Output the [X, Y] coordinate of the center of the cell containing the given text.  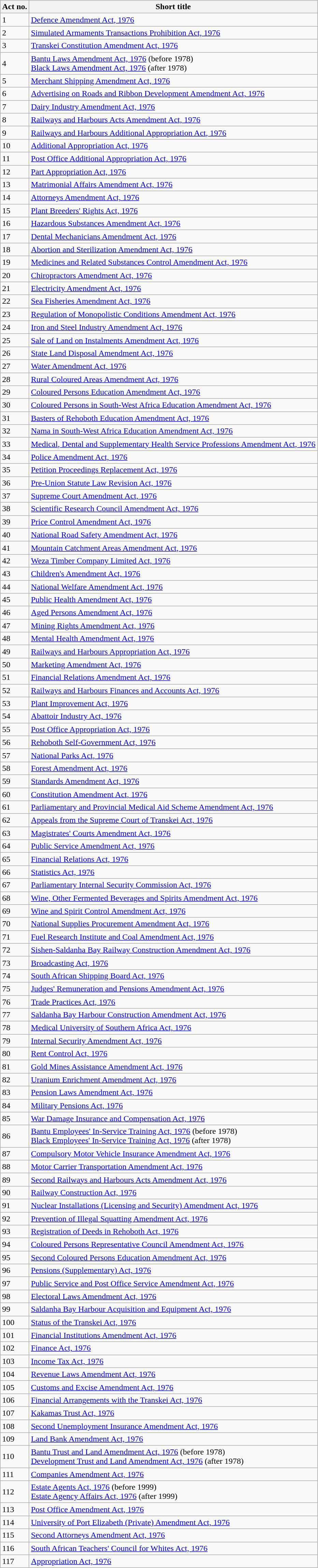
Act no. [15, 7]
76 [15, 1002]
Mental Health Amendment Act, 1976 [173, 639]
24 [15, 327]
101 [15, 1335]
92 [15, 1218]
Abattoir Industry Act, 1976 [173, 716]
Regulation of Monopolistic Conditions Amendment Act, 1976 [173, 314]
Magistrates' Courts Amendment Act, 1976 [173, 833]
23 [15, 314]
71 [15, 937]
Plant Breeders' Rights Act, 1976 [173, 211]
108 [15, 1426]
4 [15, 63]
Police Amendment Act, 1976 [173, 457]
Hazardous Substances Amendment Act, 1976 [173, 224]
60 [15, 794]
117 [15, 1561]
10 [15, 146]
National Supplies Procurement Amendment Act, 1976 [173, 924]
Parliamentary and Provincial Medical Aid Scheme Amendment Act, 1976 [173, 807]
58 [15, 768]
46 [15, 613]
Post Office Additional Appropriation Act, 1976 [173, 158]
110 [15, 1457]
19 [15, 262]
Additional Appropriation Act, 1976 [173, 146]
Financial Relations Amendment Act, 1976 [173, 678]
33 [15, 444]
78 [15, 1028]
34 [15, 457]
Companies Amendment Act, 1976 [173, 1474]
Finance Act, 1976 [173, 1348]
90 [15, 1192]
29 [15, 392]
Children's Amendment Act, 1976 [173, 574]
Plant Improvement Act, 1976 [173, 703]
Coloured Persons in South-West Africa Education Amendment Act, 1976 [173, 405]
Second Coloured Persons Education Amendment Act, 1976 [173, 1258]
Second Railways and Harbours Acts Amendment Act, 1976 [173, 1179]
Price Control Amendment Act, 1976 [173, 522]
30 [15, 405]
41 [15, 548]
Registration of Deeds in Rehoboth Act, 1976 [173, 1232]
Broadcasting Act, 1976 [173, 963]
97 [15, 1283]
Constitution Amendment Act, 1976 [173, 794]
Appropriation Act, 1976 [173, 1561]
72 [15, 950]
Nuclear Installations (Licensing and Security) Amendment Act, 1976 [173, 1205]
47 [15, 626]
104 [15, 1374]
56 [15, 742]
54 [15, 716]
88 [15, 1167]
Aged Persons Amendment Act, 1976 [173, 613]
14 [15, 198]
Water Amendment Act, 1976 [173, 366]
Forest Amendment Act, 1976 [173, 768]
111 [15, 1474]
Bantu Employees' In-Service Training Act, 1976 (before 1978) Black Employees' In-Service Training Act, 1976 (after 1978) [173, 1136]
9 [15, 133]
94 [15, 1245]
68 [15, 898]
Judges' Remuneration and Pensions Amendment Act, 1976 [173, 989]
Second Unemployment Insurance Amendment Act, 1976 [173, 1426]
79 [15, 1041]
Merchant Shipping Amendment Act, 1976 [173, 81]
Pension Laws Amendment Act, 1976 [173, 1093]
Supreme Court Amendment Act, 1976 [173, 496]
Financial Arrangements with the Transkei Act, 1976 [173, 1400]
74 [15, 976]
Internal Security Amendment Act, 1976 [173, 1041]
50 [15, 665]
Weza Timber Company Limited Act, 1976 [173, 561]
Railways and Harbours Finances and Accounts Act, 1976 [173, 690]
Motor Carrier Transportation Amendment Act, 1976 [173, 1167]
112 [15, 1492]
Financial Relations Act, 1976 [173, 859]
65 [15, 859]
91 [15, 1205]
17 [15, 237]
Marketing Amendment Act, 1976 [173, 665]
Part Appropriation Act, 1976 [173, 171]
Status of the Transkei Act, 1976 [173, 1322]
Public Health Amendment Act, 1976 [173, 600]
80 [15, 1054]
Rural Coloured Areas Amendment Act, 1976 [173, 379]
42 [15, 561]
12 [15, 171]
Kakamas Trust Act, 1976 [173, 1413]
Estate Agents Act, 1976 (before 1999) Estate Agency Affairs Act, 1976 (after 1999) [173, 1492]
Coloured Persons Education Amendment Act, 1976 [173, 392]
Medical, Dental and Supplementary Health Service Professions Amendment Act, 1976 [173, 444]
Rehoboth Self-Government Act, 1976 [173, 742]
Gold Mines Assistance Amendment Act, 1976 [173, 1067]
100 [15, 1322]
Military Pensions Act, 1976 [173, 1106]
Medicines and Related Substances Control Amendment Act, 1976 [173, 262]
Scientific Research Council Amendment Act, 1976 [173, 509]
Railways and Harbours Additional Appropriation Act, 1976 [173, 133]
Pensions (Supplementary) Act, 1976 [173, 1270]
Railways and Harbours Appropriation Act, 1976 [173, 652]
Advertising on Roads and Ribbon Development Amendment Act, 1976 [173, 94]
37 [15, 496]
Bantu Trust and Land Amendment Act, 1976 (before 1978) Development Trust and Land Amendment Act, 1976 (after 1978) [173, 1457]
62 [15, 820]
5 [15, 81]
13 [15, 185]
96 [15, 1270]
22 [15, 301]
Basters of Rehoboth Education Amendment Act, 1976 [173, 418]
25 [15, 340]
35 [15, 470]
21 [15, 288]
64 [15, 846]
Attorneys Amendment Act, 1976 [173, 198]
Matrimonial Affairs Amendment Act, 1976 [173, 185]
102 [15, 1348]
66 [15, 872]
69 [15, 911]
Mountain Catchment Areas Amendment Act, 1976 [173, 548]
Mining Rights Amendment Act, 1976 [173, 626]
82 [15, 1080]
39 [15, 522]
115 [15, 1535]
107 [15, 1413]
70 [15, 924]
Electricity Amendment Act, 1976 [173, 288]
Rent Control Act, 1976 [173, 1054]
Sale of Land on Instalments Amendment Act, 1976 [173, 340]
Coloured Persons Representative Council Amendment Act, 1976 [173, 1245]
Nama in South-West Africa Education Amendment Act, 1976 [173, 431]
106 [15, 1400]
63 [15, 833]
53 [15, 703]
Bantu Laws Amendment Act, 1976 (before 1978) Black Laws Amendment Act, 1976 (after 1978) [173, 63]
85 [15, 1118]
3 [15, 46]
6 [15, 94]
Railways and Harbours Acts Amendment Act, 1976 [173, 120]
109 [15, 1439]
93 [15, 1232]
Land Bank Amendment Act, 1976 [173, 1439]
7 [15, 107]
40 [15, 535]
26 [15, 353]
103 [15, 1361]
52 [15, 690]
Income Tax Act, 1976 [173, 1361]
War Damage Insurance and Compensation Act, 1976 [173, 1118]
Revenue Laws Amendment Act, 1976 [173, 1374]
Wine and Spirit Control Amendment Act, 1976 [173, 911]
28 [15, 379]
Short title [173, 7]
83 [15, 1093]
Defence Amendment Act, 1976 [173, 20]
Customs and Excise Amendment Act, 1976 [173, 1387]
95 [15, 1258]
Prevention of Illegal Squatting Amendment Act, 1976 [173, 1218]
Second Attorneys Amendment Act, 1976 [173, 1535]
18 [15, 249]
43 [15, 574]
University of Port Elizabeth (Private) Amendment Act, 1976 [173, 1522]
National Road Safety Amendment Act, 1976 [173, 535]
Trade Practices Act, 1976 [173, 1002]
National Parks Act, 1976 [173, 755]
Public Service Amendment Act, 1976 [173, 846]
Appeals from the Supreme Court of Transkei Act, 1976 [173, 820]
Compulsory Motor Vehicle Insurance Amendment Act, 1976 [173, 1154]
15 [15, 211]
36 [15, 483]
Transkei Constitution Amendment Act, 1976 [173, 46]
Financial Institutions Amendment Act, 1976 [173, 1335]
59 [15, 781]
Sea Fisheries Amendment Act, 1976 [173, 301]
67 [15, 885]
Saldanha Bay Harbour Construction Amendment Act, 1976 [173, 1015]
Dental Mechanicians Amendment Act, 1976 [173, 237]
Wine, Other Fermented Beverages and Spirits Amendment Act, 1976 [173, 898]
84 [15, 1106]
Fuel Research Institute and Coal Amendment Act, 1976 [173, 937]
Abortion and Sterilization Amendment Act, 1976 [173, 249]
81 [15, 1067]
32 [15, 431]
86 [15, 1136]
27 [15, 366]
Pre-Union Statute Law Revision Act, 1976 [173, 483]
114 [15, 1522]
Medical University of Southern Africa Act, 1976 [173, 1028]
Saldanha Bay Harbour Acquisition and Equipment Act, 1976 [173, 1309]
Post Office Appropriation Act, 1976 [173, 729]
77 [15, 1015]
Dairy Industry Amendment Act, 1976 [173, 107]
Railway Construction Act, 1976 [173, 1192]
Iron and Steel Industry Amendment Act, 1976 [173, 327]
61 [15, 807]
2 [15, 33]
89 [15, 1179]
1 [15, 20]
Standards Amendment Act, 1976 [173, 781]
87 [15, 1154]
31 [15, 418]
Parliamentary Internal Security Commission Act, 1976 [173, 885]
38 [15, 509]
South African Shipping Board Act, 1976 [173, 976]
Uranium Enrichment Amendment Act, 1976 [173, 1080]
State Land Disposal Amendment Act, 1976 [173, 353]
51 [15, 678]
116 [15, 1548]
49 [15, 652]
75 [15, 989]
Public Service and Post Office Service Amendment Act, 1976 [173, 1283]
105 [15, 1387]
98 [15, 1296]
99 [15, 1309]
48 [15, 639]
South African Teachers' Council for Whites Act, 1976 [173, 1548]
44 [15, 587]
Post Office Amendment Act, 1976 [173, 1509]
Electoral Laws Amendment Act, 1976 [173, 1296]
Sishen-Saldanha Bay Railway Construction Amendment Act, 1976 [173, 950]
57 [15, 755]
National Welfare Amendment Act, 1976 [173, 587]
Statistics Act, 1976 [173, 872]
8 [15, 120]
11 [15, 158]
45 [15, 600]
16 [15, 224]
20 [15, 275]
Chiropractors Amendment Act, 1976 [173, 275]
55 [15, 729]
73 [15, 963]
Petition Proceedings Replacement Act, 1976 [173, 470]
113 [15, 1509]
Simulated Armaments Transactions Prohibition Act, 1976 [173, 33]
